Find where the given text appears and provide that cell's center as (x, y) coordinate. 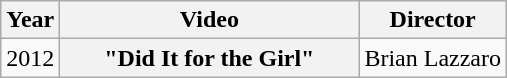
Video (210, 20)
Director (433, 20)
"Did It for the Girl" (210, 58)
Brian Lazzaro (433, 58)
Year (30, 20)
2012 (30, 58)
